Capture the cell that displays the provided text and extract its [X, Y] central coordinate. 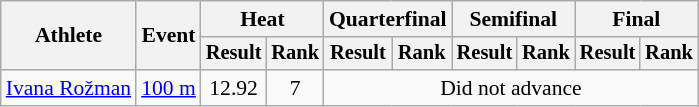
12.92 [234, 88]
Did not advance [511, 88]
Ivana Rožman [68, 88]
7 [295, 88]
Quarterfinal [388, 19]
100 m [168, 88]
Heat [262, 19]
Semifinal [514, 19]
Athlete [68, 36]
Event [168, 36]
Final [636, 19]
